Determine the [x, y] coordinate at the center of the cell enclosing the given text.  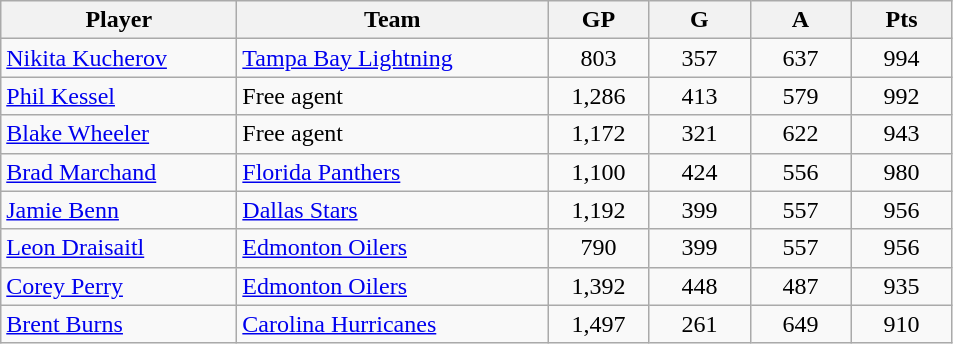
1,286 [598, 96]
Leon Draisaitl [119, 248]
Jamie Benn [119, 210]
790 [598, 248]
Pts [902, 20]
GP [598, 20]
1,172 [598, 134]
935 [902, 286]
Nikita Kucherov [119, 58]
1,497 [598, 324]
943 [902, 134]
992 [902, 96]
649 [800, 324]
994 [902, 58]
321 [700, 134]
Carolina Hurricanes [392, 324]
Corey Perry [119, 286]
261 [700, 324]
1,100 [598, 172]
Brad Marchand [119, 172]
Dallas Stars [392, 210]
910 [902, 324]
Team [392, 20]
Florida Panthers [392, 172]
Player [119, 20]
G [700, 20]
637 [800, 58]
803 [598, 58]
Blake Wheeler [119, 134]
622 [800, 134]
Brent Burns [119, 324]
Phil Kessel [119, 96]
556 [800, 172]
980 [902, 172]
1,192 [598, 210]
487 [800, 286]
A [800, 20]
424 [700, 172]
Tampa Bay Lightning [392, 58]
448 [700, 286]
579 [800, 96]
1,392 [598, 286]
413 [700, 96]
357 [700, 58]
